Detect which cell encompasses the target text, then output its (X, Y) center coordinate. 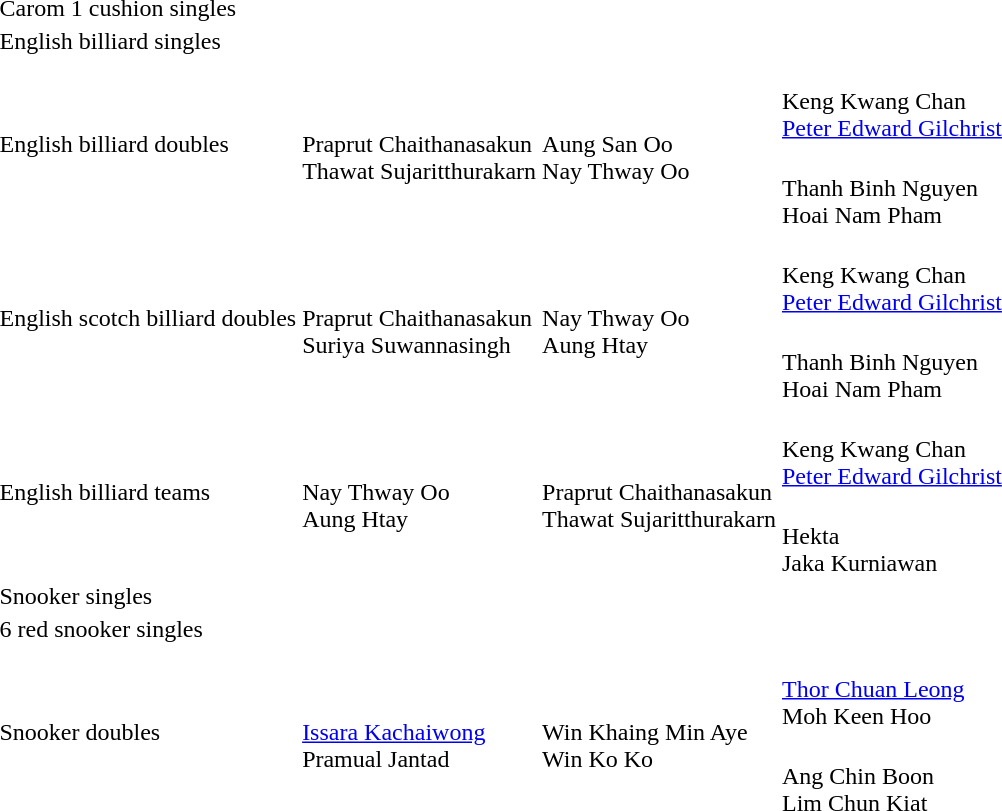
Praprut ChaithanasakunSuriya Suwannasingh (420, 318)
Aung San OoNay Thway Oo (660, 144)
